Detect which cell encompasses the target text, then output its [x, y] center coordinate. 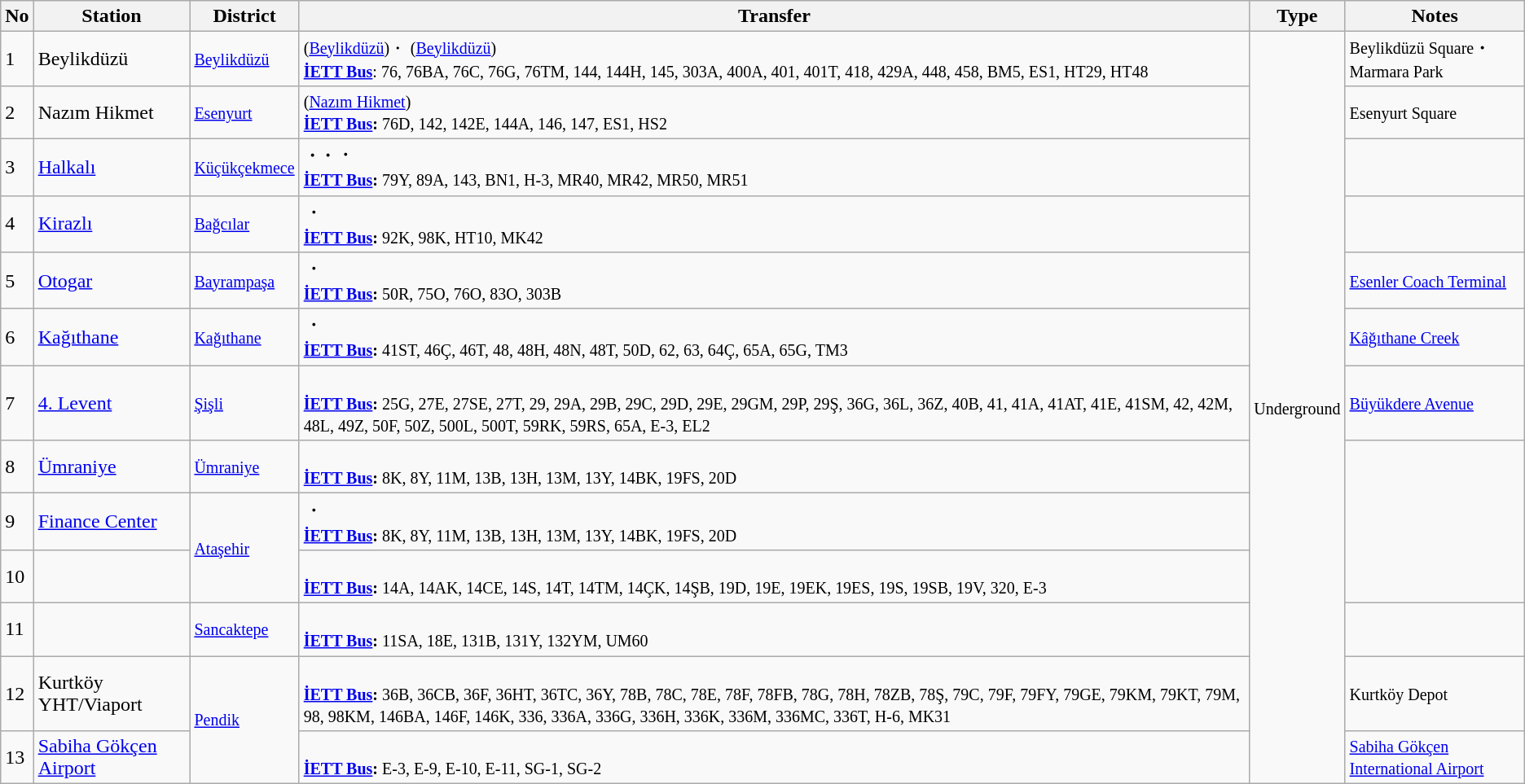
Sabiha Gökçen International Airport [1435, 757]
Notes [1435, 16]
Kurtköy YHT/Viaport [112, 694]
13 [17, 757]
2 [17, 112]
Sabiha Gökçen Airport [112, 757]
・İETT Bus: 8K, 8Y, 11M, 13B, 13H, 13M, 13Y, 14BK, 19FS, 20D [774, 522]
Esenyurt Square [1435, 112]
Nazım Hikmet [112, 112]
Pendik [244, 720]
(Nazım Hikmet)İETT Bus: 76D, 142, 142E, 144A, 146, 147, ES1, HS2 [774, 112]
İETT Bus: 14A, 14AK, 14CE, 14S, 14T, 14TM, 14ÇK, 14ŞB, 19D, 19E, 19EK, 19ES, 19S, 19SB, 19V, 320, E-3 [774, 576]
・İETT Bus: 41ST, 46Ç, 46T, 48, 48H, 48N, 48T, 50D, 62, 63, 64Ç, 65A, 65G, TM3 [774, 337]
Bayrampaşa [244, 281]
İETT Bus: 11SA, 18E, 131B, 131Y, 132YM, UM60 [774, 629]
6 [17, 337]
(Beylikdüzü)・ (Beylikdüzü)İETT Bus: 76, 76BA, 76C, 76G, 76TM, 144, 144H, 145, 303A, 400A, 401, 401T, 418, 429A, 448, 458, BM5, ES1, HT29, HT48 [774, 59]
İETT Bus: E-3, E-9, E-10, E-11, SG-1, SG-2 [774, 757]
District [244, 16]
İETT Bus: 8K, 8Y, 11M, 13B, 13H, 13M, 13Y, 14BK, 19FS, 20D [774, 467]
・・・İETT Bus: 79Y, 89A, 143, BN1, H-3, MR40, MR42, MR50, MR51 [774, 167]
Esenler Coach Terminal [1435, 281]
Underground [1297, 408]
Kurtköy Depot [1435, 694]
Transfer [774, 16]
Küçükçekmece [244, 167]
No [17, 16]
9 [17, 522]
11 [17, 629]
Halkalı [112, 167]
Kâğıthane Creek [1435, 337]
4. Levent [112, 403]
Kirazlı [112, 224]
Beylikdüzü Square・Marmara Park [1435, 59]
10 [17, 576]
Type [1297, 16]
Esenyurt [244, 112]
Station [112, 16]
Şişli [244, 403]
Büyükdere Avenue [1435, 403]
Otogar [112, 281]
Ataşehir [244, 549]
7 [17, 403]
12 [17, 694]
・İETT Bus: 92K, 98K, HT10, MK42 [774, 224]
Bağcılar [244, 224]
1 [17, 59]
3 [17, 167]
Sancaktepe [244, 629]
・İETT Bus: 50R, 75O, 76O, 83O, 303B [774, 281]
8 [17, 467]
Finance Center [112, 522]
4 [17, 224]
5 [17, 281]
